Search for the cell housing the specified text and yield its (X, Y) center coordinate. 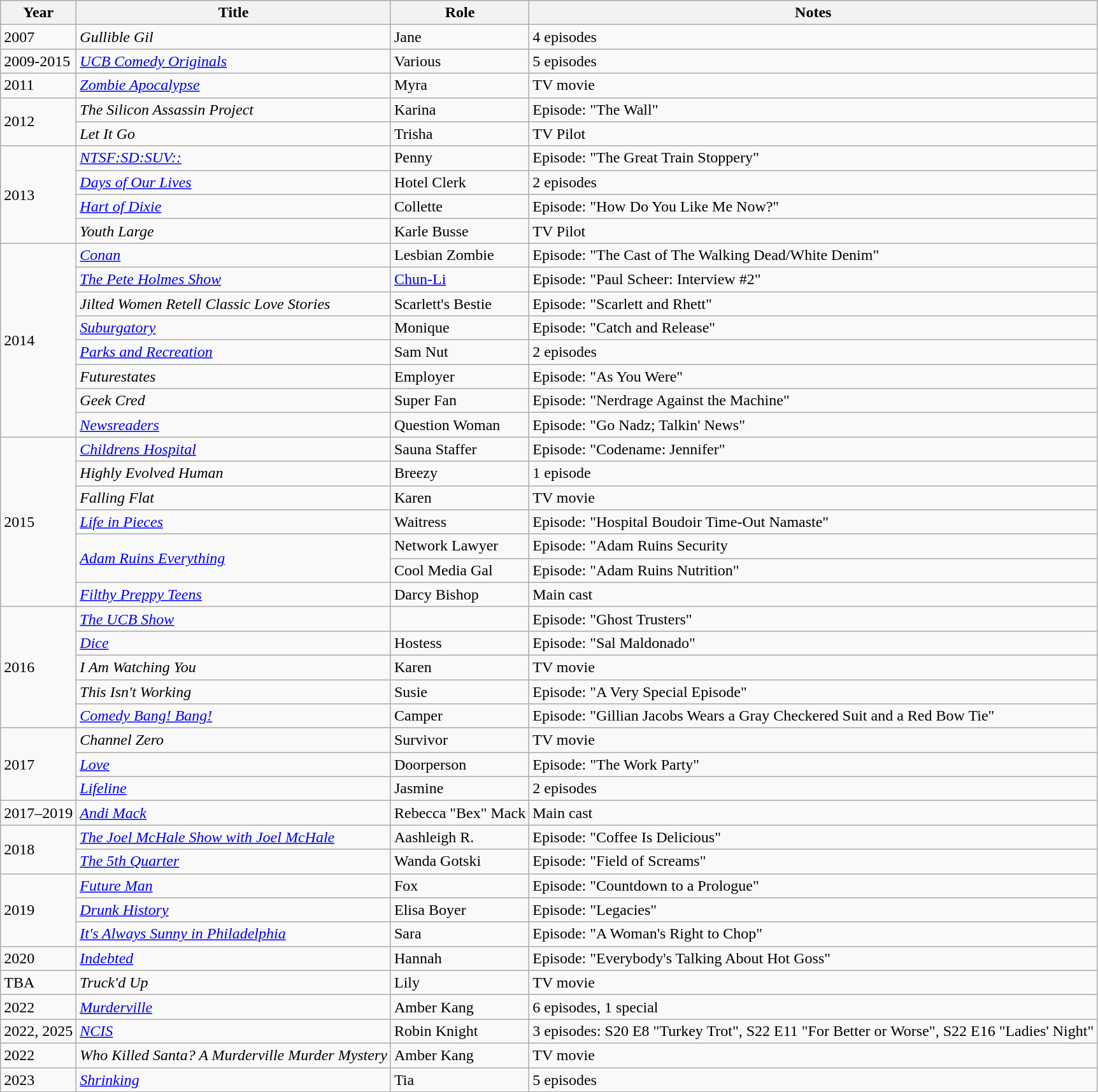
Highly Evolved Human (234, 473)
Scarlett's Bestie (460, 304)
Episode: "Catch and Release" (813, 328)
UCB Comedy Originals (234, 61)
2022, 2025 (38, 1031)
Andi Mack (234, 813)
2017–2019 (38, 813)
Suburgatory (234, 328)
Survivor (460, 740)
Waitress (460, 522)
Falling Flat (234, 498)
Shrinking (234, 1080)
Lily (460, 982)
Days of Our Lives (234, 182)
Wanda Gotski (460, 861)
4 episodes (813, 37)
Cool Media Gal (460, 570)
Sam Nut (460, 352)
Penny (460, 158)
Episode: "Field of Screams" (813, 861)
NTSF:SD:SUV:: (234, 158)
Life in Pieces (234, 522)
Sara (460, 934)
2023 (38, 1080)
Episode: "As You Were" (813, 377)
Role (460, 13)
Karle Busse (460, 231)
Episode: "Legacies" (813, 910)
2017 (38, 765)
2012 (38, 122)
Filthy Preppy Teens (234, 594)
Future Man (234, 886)
Episode: "The Great Train Stoppery" (813, 158)
Episode: "Adam Ruins Nutrition" (813, 570)
Youth Large (234, 231)
The Joel McHale Show with Joel McHale (234, 837)
Futurestates (234, 377)
Hannah (460, 958)
Episode: "Hospital Boudoir Time-Out Namaste" (813, 522)
Newsreaders (234, 425)
Murderville (234, 1007)
The UCB Show (234, 619)
Episode: "How Do You Like Me Now?" (813, 206)
2014 (38, 340)
Myra (460, 85)
Gullible Gil (234, 37)
Jane (460, 37)
Darcy Bishop (460, 594)
Who Killed Santa? A Murderville Murder Mystery (234, 1055)
Collette (460, 206)
2011 (38, 85)
Channel Zero (234, 740)
Network Lawyer (460, 546)
Childrens Hospital (234, 449)
Truck'd Up (234, 982)
Breezy (460, 473)
Title (234, 13)
Episode: "The Work Party" (813, 765)
Monique (460, 328)
Episode: "Nerdrage Against the Machine" (813, 401)
Episode: "Adam Ruins Security (813, 546)
2015 (38, 522)
This Isn't Working (234, 691)
It's Always Sunny in Philadelphia (234, 934)
Episode: "The Cast of The Walking Dead/White Denim" (813, 255)
Rebecca "Bex" Mack (460, 813)
Aashleigh R. (460, 837)
Episode: "Paul Scheer: Interview #2" (813, 279)
Episode: "Ghost Trusters" (813, 619)
TBA (38, 982)
Episode: "Countdown to a Prologue" (813, 886)
2013 (38, 194)
NCIS (234, 1031)
Fox (460, 886)
The Pete Holmes Show (234, 279)
Episode: "Scarlett and Rhett" (813, 304)
Camper (460, 716)
2009-2015 (38, 61)
Trisha (460, 134)
1 episode (813, 473)
2020 (38, 958)
Comedy Bang! Bang! (234, 716)
Episode: "A Very Special Episode" (813, 691)
Notes (813, 13)
Adam Ruins Everything (234, 558)
Employer (460, 377)
Episode: "Codename: Jennifer" (813, 449)
Episode: "The Wall" (813, 110)
Tia (460, 1080)
Lesbian Zombie (460, 255)
Various (460, 61)
Geek Cred (234, 401)
Hart of Dixie (234, 206)
2007 (38, 37)
Question Woman (460, 425)
Lifeline (234, 789)
Conan (234, 255)
Sauna Staffer (460, 449)
Chun-Li (460, 279)
Jilted Women Retell Classic Love Stories (234, 304)
6 episodes, 1 special (813, 1007)
Zombie Apocalypse (234, 85)
Jasmine (460, 789)
I Am Watching You (234, 667)
3 episodes: S20 E8 "Turkey Trot", S22 E11 "For Better or Worse", S22 E16 "Ladies' Night" (813, 1031)
Episode: "A Woman's Right to Chop" (813, 934)
Episode: "Everybody's Talking About Hot Goss" (813, 958)
Hotel Clerk (460, 182)
2019 (38, 910)
Episode: "Gillian Jacobs Wears a Gray Checkered Suit and a Red Bow Tie" (813, 716)
Karina (460, 110)
Episode: "Go Nadz; Talkin' News" (813, 425)
Hostess (460, 643)
Episode: "Sal Maldonado" (813, 643)
The Silicon Assassin Project (234, 110)
Parks and Recreation (234, 352)
Year (38, 13)
Elisa Boyer (460, 910)
2018 (38, 849)
Drunk History (234, 910)
Let It Go (234, 134)
Doorperson (460, 765)
Indebted (234, 958)
Love (234, 765)
Robin Knight (460, 1031)
Episode: "Coffee Is Delicious" (813, 837)
2016 (38, 667)
The 5th Quarter (234, 861)
Super Fan (460, 401)
Susie (460, 691)
Dice (234, 643)
